Scan for the cell matching the given text and deliver its (X, Y) coordinate at center. 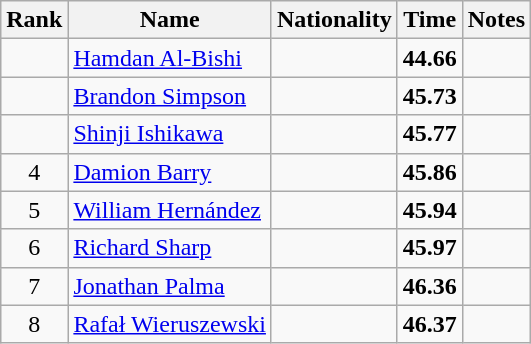
Rafał Wieruszewski (170, 324)
8 (34, 324)
Name (170, 20)
45.77 (430, 134)
45.73 (430, 96)
Damion Barry (170, 172)
7 (34, 286)
46.36 (430, 286)
Jonathan Palma (170, 286)
5 (34, 210)
45.86 (430, 172)
6 (34, 248)
Richard Sharp (170, 248)
William Hernández (170, 210)
Time (430, 20)
45.97 (430, 248)
Notes (496, 20)
Shinji Ishikawa (170, 134)
Rank (34, 20)
Brandon Simpson (170, 96)
Nationality (334, 20)
44.66 (430, 58)
4 (34, 172)
45.94 (430, 210)
46.37 (430, 324)
Hamdan Al-Bishi (170, 58)
